From the cell containing the given text, extract its center point as (X, Y) coordinate. 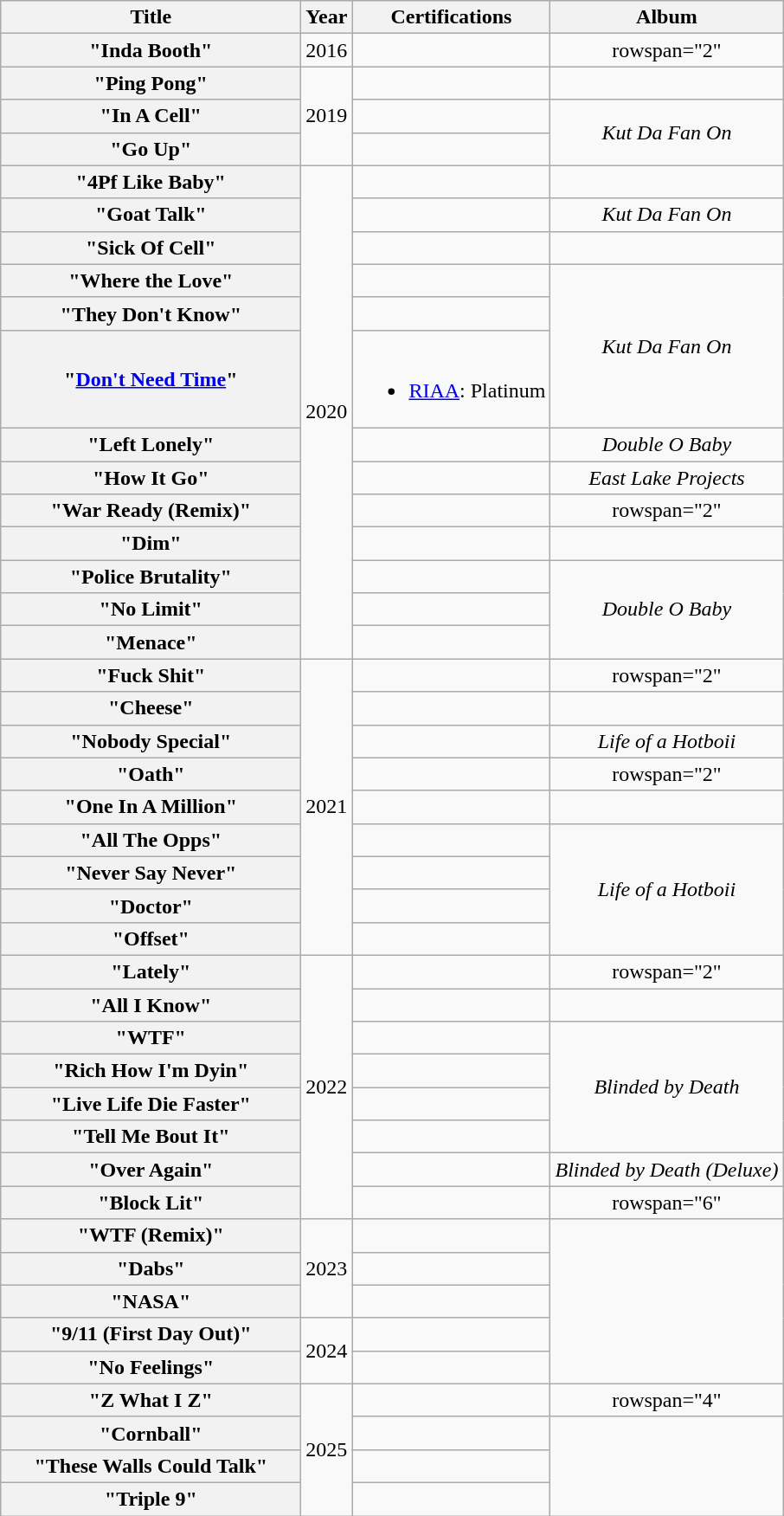
"Cornball" (151, 1433)
"Dim" (151, 544)
2020 (327, 412)
"WTF" (151, 1038)
"Live Life Die Faster" (151, 1104)
"Fuck Shit" (151, 675)
"NASA" (151, 1301)
"Ping Pong" (151, 83)
"Triple 9" (151, 1499)
2025 (327, 1449)
"Where the Love" (151, 281)
Year (327, 17)
"In A Cell" (151, 116)
"9/11 (First Day Out)" (151, 1334)
"Never Say Never" (151, 873)
2019 (327, 116)
2021 (327, 807)
"Don't Need Time" (151, 379)
Certifications (452, 17)
2016 (327, 50)
"Oath" (151, 774)
"Z What I Z" (151, 1400)
"Go Up" (151, 149)
"How It Go" (151, 477)
2024 (327, 1351)
"Rich How I'm Dyin" (151, 1071)
"WTF (Remix)" (151, 1235)
"Block Lit" (151, 1203)
East Lake Projects (666, 477)
"All I Know" (151, 1005)
"4Pf Like Baby" (151, 182)
rowspan="6" (666, 1203)
Title (151, 17)
"Doctor" (151, 906)
2023 (327, 1268)
"Tell Me Bout It" (151, 1137)
"No Feelings" (151, 1367)
"Menace" (151, 642)
"Inda Booth" (151, 50)
RIAA: Platinum (452, 379)
"Offset" (151, 939)
2022 (327, 1087)
Blinded by Death (666, 1087)
"War Ready (Remix)" (151, 511)
"They Don't Know" (151, 313)
"Lately" (151, 971)
"Dabs" (151, 1268)
rowspan="4" (666, 1400)
"Police Brutality" (151, 577)
"Left Lonely" (151, 444)
"All The Opps" (151, 840)
"These Walls Could Talk" (151, 1466)
"Cheese" (151, 708)
"Goat Talk" (151, 215)
Album (666, 17)
"Sick Of Cell" (151, 248)
"No Limit" (151, 610)
"Nobody Special" (151, 741)
Blinded by Death (Deluxe) (666, 1170)
"Over Again" (151, 1170)
"One In A Million" (151, 807)
